Provide the (x, y) coordinate of the cell's center where the given text is located.  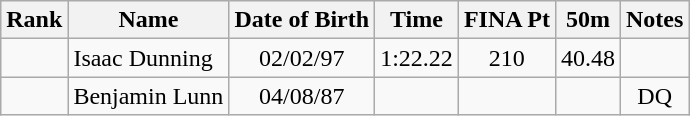
04/08/87 (302, 96)
Notes (654, 20)
Rank (34, 20)
40.48 (588, 58)
210 (506, 58)
FINA Pt (506, 20)
1:22.22 (417, 58)
Date of Birth (302, 20)
Name (148, 20)
50m (588, 20)
Time (417, 20)
Isaac Dunning (148, 58)
02/02/97 (302, 58)
Benjamin Lunn (148, 96)
DQ (654, 96)
